Determine the (x, y) coordinate at the center of the cell enclosing the given text.  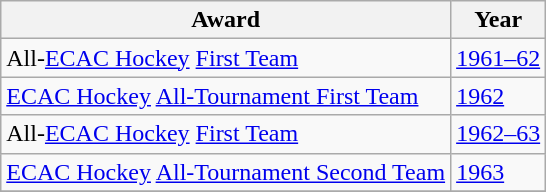
ECAC Hockey All-Tournament First Team (226, 96)
1962–63 (498, 134)
1963 (498, 172)
Award (226, 20)
Year (498, 20)
ECAC Hockey All-Tournament Second Team (226, 172)
1961–62 (498, 58)
1962 (498, 96)
